Search for the cell housing the specified text and yield its (X, Y) center coordinate. 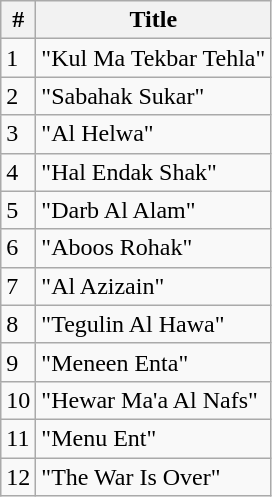
11 (18, 438)
8 (18, 324)
7 (18, 286)
6 (18, 248)
"The War Is Over" (154, 477)
"Hewar Ma'a Al Nafs" (154, 400)
"Menu Ent" (154, 438)
"Meneen Enta" (154, 362)
"Tegulin Al Hawa" (154, 324)
"Al Helwa" (154, 134)
9 (18, 362)
"Aboos Rohak" (154, 248)
"Sabahak Sukar" (154, 96)
10 (18, 400)
"Al Azizain" (154, 286)
2 (18, 96)
4 (18, 172)
5 (18, 210)
"Hal Endak Shak" (154, 172)
Title (154, 20)
# (18, 20)
12 (18, 477)
3 (18, 134)
"Kul Ma Tekbar Tehla" (154, 58)
1 (18, 58)
"Darb Al Alam" (154, 210)
